For the text-containing cell, return its midpoint in (x, y) coordinate format. 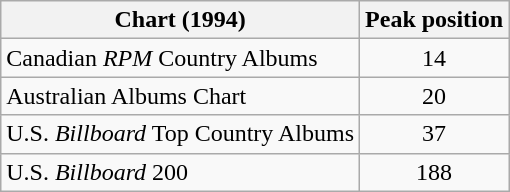
188 (434, 172)
Peak position (434, 20)
U.S. Billboard Top Country Albums (180, 134)
37 (434, 134)
Australian Albums Chart (180, 96)
Chart (1994) (180, 20)
20 (434, 96)
Canadian RPM Country Albums (180, 58)
U.S. Billboard 200 (180, 172)
14 (434, 58)
